Pinpoint the cell where the given text exists, returning its [X, Y] midpoint coordinate. 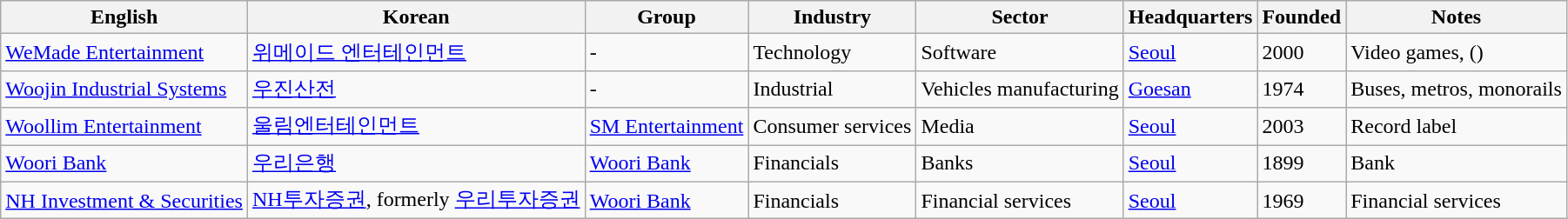
Industrial [832, 89]
Sector [1020, 17]
Korean [416, 17]
위메이드 엔터테인먼트 [416, 52]
NH투자증권, formerly 우리투자증권 [416, 200]
Media [1020, 127]
NH Investment & Securities [124, 200]
우리은행 [416, 163]
Technology [832, 52]
English [124, 17]
Video games, () [1457, 52]
Vehicles manufacturing [1020, 89]
2000 [1302, 52]
2003 [1302, 127]
Bank [1457, 163]
Woojin Industrial Systems [124, 89]
1899 [1302, 163]
Consumer services [832, 127]
Headquarters [1190, 17]
Goesan [1190, 89]
울림엔터테인먼트 [416, 127]
SM Entertainment [667, 127]
우진산전 [416, 89]
1969 [1302, 200]
Founded [1302, 17]
Banks [1020, 163]
Notes [1457, 17]
Software [1020, 52]
Group [667, 17]
Industry [832, 17]
Record label [1457, 127]
Buses, metros, monorails [1457, 89]
WeMade Entertainment [124, 52]
Woollim Entertainment [124, 127]
1974 [1302, 89]
